For the text-containing cell, return its midpoint in (X, Y) coordinate format. 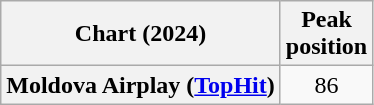
Peakposition (326, 34)
Chart (2024) (141, 34)
Moldova Airplay (TopHit) (141, 85)
86 (326, 85)
